Extract the (X, Y) coordinate from the center of the cell holding the provided text.  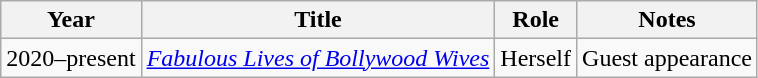
Notes (668, 20)
Role (536, 20)
Title (318, 20)
Guest appearance (668, 58)
Fabulous Lives of Bollywood Wives (318, 58)
Herself (536, 58)
Year (71, 20)
2020–present (71, 58)
